From the cell containing the given text, extract its center point as (x, y) coordinate. 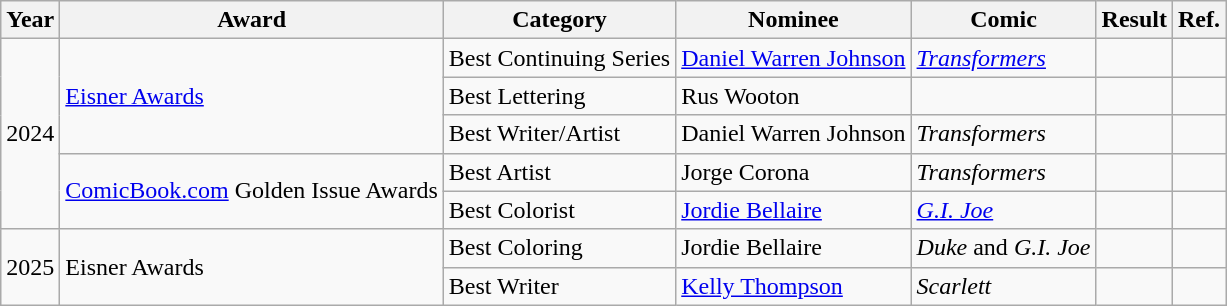
Best Artist (559, 172)
Best Writer (559, 286)
Year (30, 20)
Award (252, 20)
Best Writer/Artist (559, 134)
Ref. (1198, 20)
Duke and G.I. Joe (1004, 248)
Best Lettering (559, 96)
Best Colorist (559, 210)
Nominee (794, 20)
Jorge Corona (794, 172)
Best Continuing Series (559, 58)
Scarlett (1004, 286)
Comic (1004, 20)
Rus Wooton (794, 96)
2025 (30, 267)
ComicBook.com Golden Issue Awards (252, 191)
Category (559, 20)
Result (1134, 20)
Best Coloring (559, 248)
G.I. Joe (1004, 210)
2024 (30, 134)
Kelly Thompson (794, 286)
